From the cell containing the given text, extract its center point as (X, Y) coordinate. 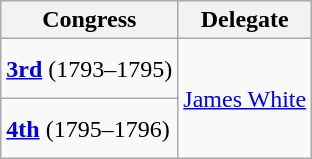
3rd (1793–1795) (90, 69)
James White (245, 99)
Delegate (245, 20)
4th (1795–1796) (90, 129)
Congress (90, 20)
